Find where the given text appears and provide that cell's center as (x, y) coordinate. 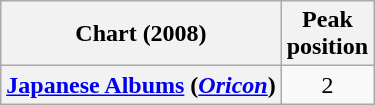
2 (327, 85)
Peakposition (327, 34)
Chart (2008) (141, 34)
Japanese Albums (Oricon) (141, 85)
